Determine the [x, y] coordinate at the center of the cell enclosing the given text.  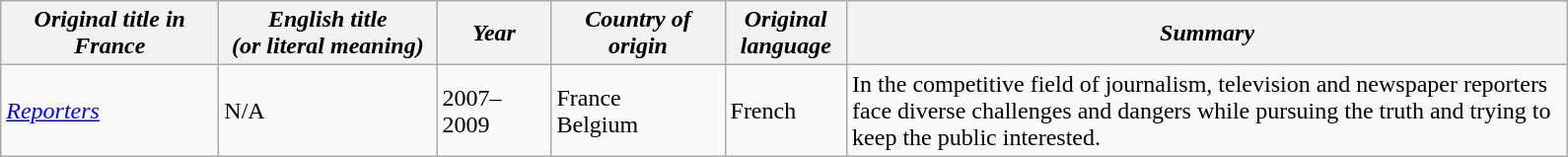
Country of origin [638, 34]
Year [494, 34]
English title(or literal meaning) [327, 34]
N/A [327, 111]
French [786, 111]
Original title in France [110, 34]
Reporters [110, 111]
Original language [786, 34]
Summary [1207, 34]
FranceBelgium [638, 111]
2007–2009 [494, 111]
